Locate the cell with the specified text and output its (x, y) center coordinate. 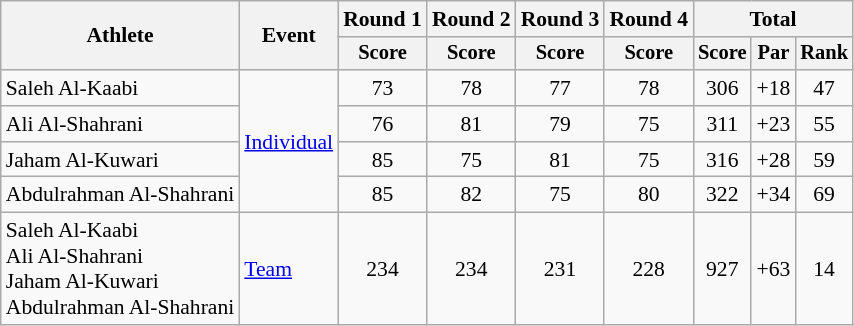
Event (288, 36)
59 (824, 160)
Saleh Al-Kaabi (120, 88)
73 (382, 88)
69 (824, 195)
316 (722, 160)
Round 3 (560, 19)
Total (773, 19)
Jaham Al-Kuwari (120, 160)
55 (824, 124)
Saleh Al-KaabiAli Al-ShahraniJaham Al-KuwariAbdulrahman Al-Shahrani (120, 269)
76 (382, 124)
+34 (773, 195)
Round 1 (382, 19)
14 (824, 269)
Par (773, 54)
311 (722, 124)
228 (648, 269)
+28 (773, 160)
Athlete (120, 36)
79 (560, 124)
Ali Al-Shahrani (120, 124)
231 (560, 269)
80 (648, 195)
+63 (773, 269)
Round 4 (648, 19)
Abdulrahman Al-Shahrani (120, 195)
Individual (288, 141)
306 (722, 88)
Team (288, 269)
927 (722, 269)
82 (472, 195)
77 (560, 88)
322 (722, 195)
+23 (773, 124)
47 (824, 88)
+18 (773, 88)
Round 2 (472, 19)
Rank (824, 54)
